Output the [X, Y] coordinate of the center of the cell containing the given text.  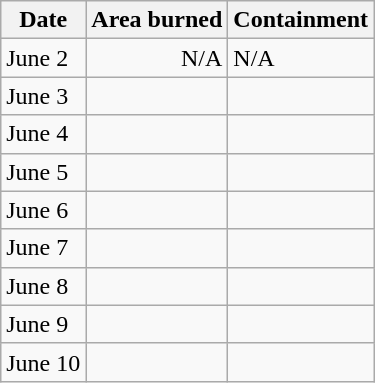
June 5 [44, 172]
June 8 [44, 286]
Area burned [157, 20]
June 6 [44, 210]
June 3 [44, 96]
June 9 [44, 324]
Containment [301, 20]
June 7 [44, 248]
June 2 [44, 58]
Date [44, 20]
June 4 [44, 134]
June 10 [44, 362]
